Scan for the cell matching the given text and deliver its [X, Y] coordinate at center. 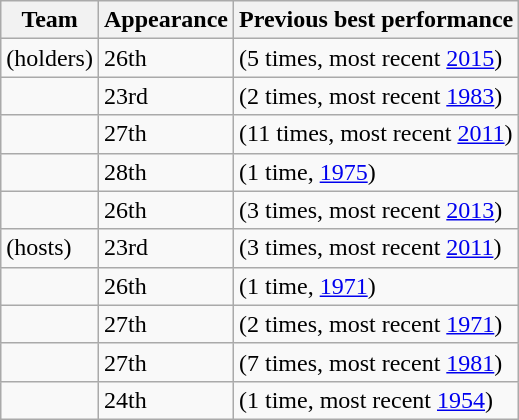
(3 times, most recent 2011) [376, 248]
(7 times, most recent 1981) [376, 362]
(3 times, most recent 2013) [376, 210]
(11 times, most recent 2011) [376, 134]
(1 time, 1975) [376, 172]
(5 times, most recent 2015) [376, 58]
Appearance [166, 20]
24th [166, 400]
Team [50, 20]
28th [166, 172]
(1 time, 1971) [376, 286]
(holders) [50, 58]
(1 time, most recent 1954) [376, 400]
(2 times, most recent 1983) [376, 96]
Previous best performance [376, 20]
(hosts) [50, 248]
(2 times, most recent 1971) [376, 324]
